Scan for the cell matching the given text and deliver its [X, Y] coordinate at center. 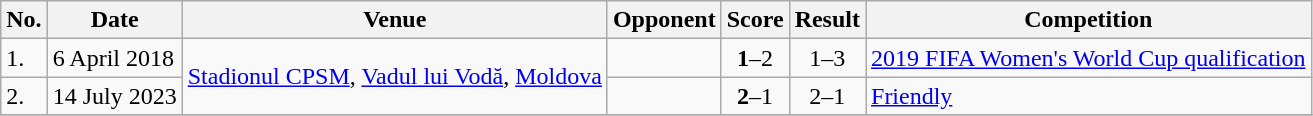
1–2 [755, 58]
No. [24, 20]
6 April 2018 [114, 58]
2. [24, 96]
14 July 2023 [114, 96]
1–3 [827, 58]
Venue [394, 20]
Opponent [664, 20]
Stadionul CPSM, Vadul lui Vodă, Moldova [394, 77]
Friendly [1089, 96]
Score [755, 20]
Result [827, 20]
2019 FIFA Women's World Cup qualification [1089, 58]
Competition [1089, 20]
1. [24, 58]
Date [114, 20]
